Find where the given text appears and provide that cell's center as [x, y] coordinate. 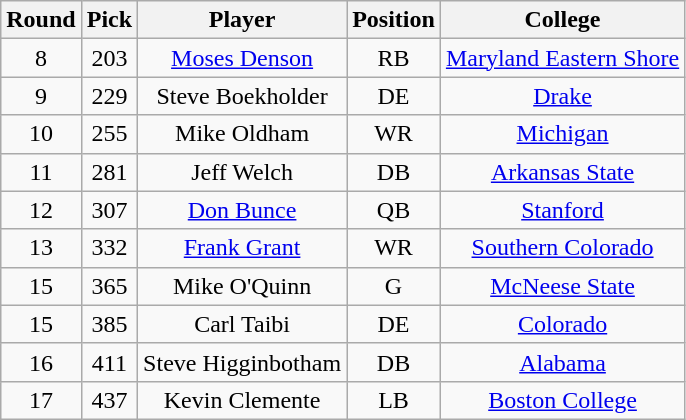
281 [109, 172]
13 [41, 248]
QB [394, 210]
LB [394, 400]
411 [109, 362]
Carl Taibi [242, 324]
RB [394, 58]
Arkansas State [562, 172]
12 [41, 210]
McNeese State [562, 286]
Pick [109, 20]
Southern Colorado [562, 248]
255 [109, 134]
Mike O'Quinn [242, 286]
Moses Denson [242, 58]
Jeff Welch [242, 172]
9 [41, 96]
Position [394, 20]
Stanford [562, 210]
Round [41, 20]
17 [41, 400]
229 [109, 96]
203 [109, 58]
332 [109, 248]
8 [41, 58]
Steve Boekholder [242, 96]
385 [109, 324]
Mike Oldham [242, 134]
Colorado [562, 324]
365 [109, 286]
G [394, 286]
16 [41, 362]
Steve Higginbotham [242, 362]
307 [109, 210]
437 [109, 400]
Drake [562, 96]
10 [41, 134]
Alabama [562, 362]
11 [41, 172]
Boston College [562, 400]
College [562, 20]
Frank Grant [242, 248]
Michigan [562, 134]
Player [242, 20]
Kevin Clemente [242, 400]
Don Bunce [242, 210]
Maryland Eastern Shore [562, 58]
